From the cell containing the given text, extract its center point as (x, y) coordinate. 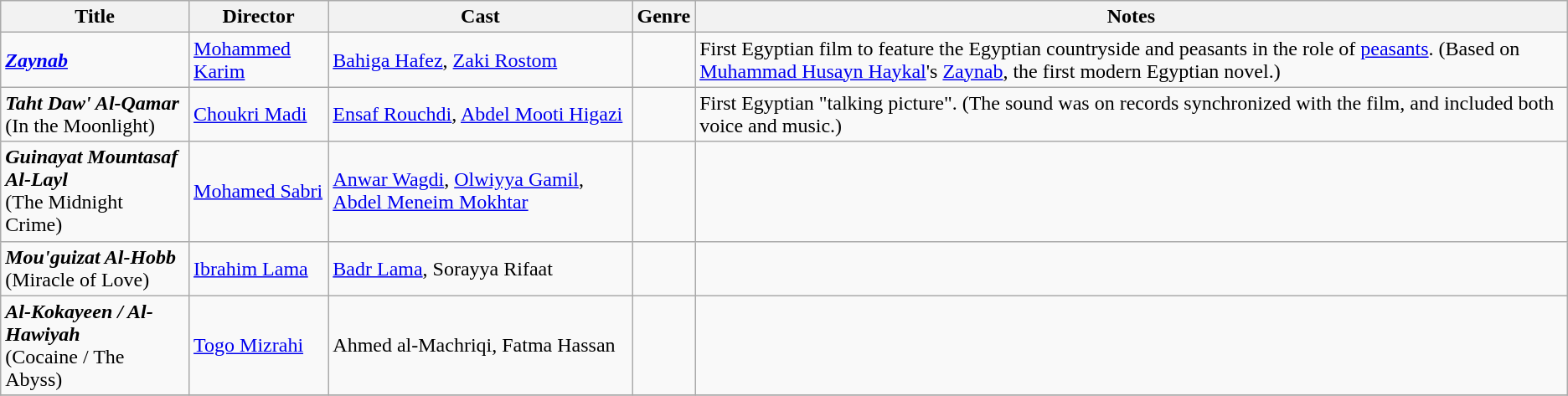
Ahmed al-Machriqi, Fatma Hassan (481, 345)
Zaynab (95, 60)
Mou'guizat Al-Hobb (Miracle of Love) (95, 268)
Anwar Wagdi, Olwiyya Gamil, Abdel Meneim Mokhtar (481, 191)
Taht Daw' Al-Qamar (In the Moonlight) (95, 114)
Bahiga Hafez, Zaki Rostom (481, 60)
Mohamed Sabri (259, 191)
Genre (663, 17)
Ibrahim Lama (259, 268)
Choukri Madi (259, 114)
Togo Mizrahi (259, 345)
Guinayat Mountasaf Al-Layl (The Midnight Crime) (95, 191)
First Egyptian "talking picture". (The sound was on records synchronized with the film, and included both voice and music.) (1132, 114)
Notes (1132, 17)
Mohammed Karim (259, 60)
Title (95, 17)
Ensaf Rouchdi, Abdel Mooti Higazi (481, 114)
Badr Lama, Sorayya Rifaat (481, 268)
Al-Kokayeen / Al-Hawiyah (Cocaine / The Abyss) (95, 345)
Director (259, 17)
Cast (481, 17)
